Extract the (x, y) coordinate from the center of the cell holding the provided text.  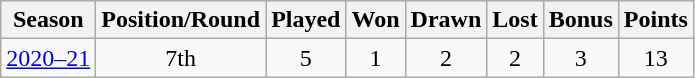
7th (181, 58)
1 (376, 58)
2020–21 (48, 58)
Won (376, 20)
13 (656, 58)
Lost (515, 20)
5 (306, 58)
Position/Round (181, 20)
Drawn (446, 20)
Points (656, 20)
3 (580, 58)
Played (306, 20)
Season (48, 20)
Bonus (580, 20)
